Identify which cell holds the provided text, then report its [X, Y] central coordinate. 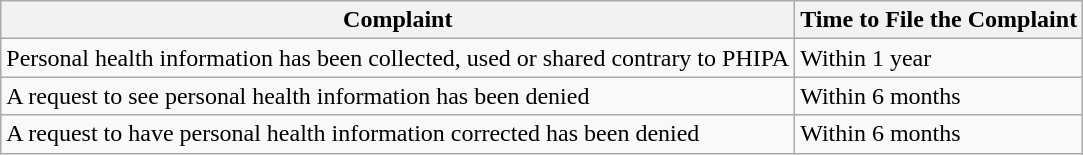
A request to have personal health information corrected has been denied [398, 134]
Time to File the Complaint [939, 20]
Personal health information has been collected, used or shared contrary to PHIPA [398, 58]
Complaint [398, 20]
A request to see personal health information has been denied [398, 96]
Within 1 year [939, 58]
